Pinpoint the cell where the given text exists, returning its [X, Y] midpoint coordinate. 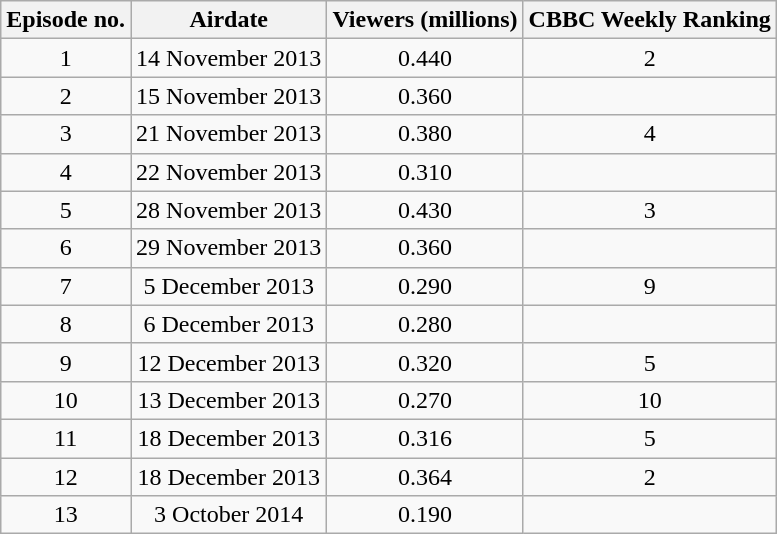
Viewers (millions) [425, 20]
6 December 2013 [229, 324]
0.316 [425, 438]
13 [66, 515]
0.270 [425, 400]
CBBC Weekly Ranking [650, 20]
7 [66, 286]
21 November 2013 [229, 134]
0.364 [425, 477]
Airdate [229, 20]
0.320 [425, 362]
12 [66, 477]
1 [66, 58]
29 November 2013 [229, 248]
Episode no. [66, 20]
0.290 [425, 286]
11 [66, 438]
0.280 [425, 324]
13 December 2013 [229, 400]
12 December 2013 [229, 362]
0.190 [425, 515]
22 November 2013 [229, 172]
28 November 2013 [229, 210]
0.430 [425, 210]
8 [66, 324]
0.310 [425, 172]
0.440 [425, 58]
14 November 2013 [229, 58]
3 October 2014 [229, 515]
5 December 2013 [229, 286]
6 [66, 248]
0.380 [425, 134]
15 November 2013 [229, 96]
